For the text-containing cell, return its midpoint in (x, y) coordinate format. 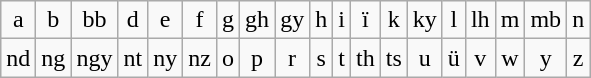
f (200, 20)
a (18, 20)
o (228, 58)
b (54, 20)
ü (454, 58)
l (454, 20)
nt (133, 58)
ngy (94, 58)
z (578, 58)
p (258, 58)
ï (365, 20)
g (228, 20)
k (394, 20)
e (166, 20)
ts (394, 58)
ng (54, 58)
lh (480, 20)
m (510, 20)
n (578, 20)
h (322, 20)
nz (200, 58)
mb (546, 20)
ny (166, 58)
u (424, 58)
v (480, 58)
bb (94, 20)
gy (292, 20)
s (322, 58)
y (546, 58)
w (510, 58)
t (342, 58)
r (292, 58)
d (133, 20)
ky (424, 20)
gh (258, 20)
nd (18, 58)
th (365, 58)
i (342, 20)
